Pinpoint the cell where the given text exists, returning its [x, y] midpoint coordinate. 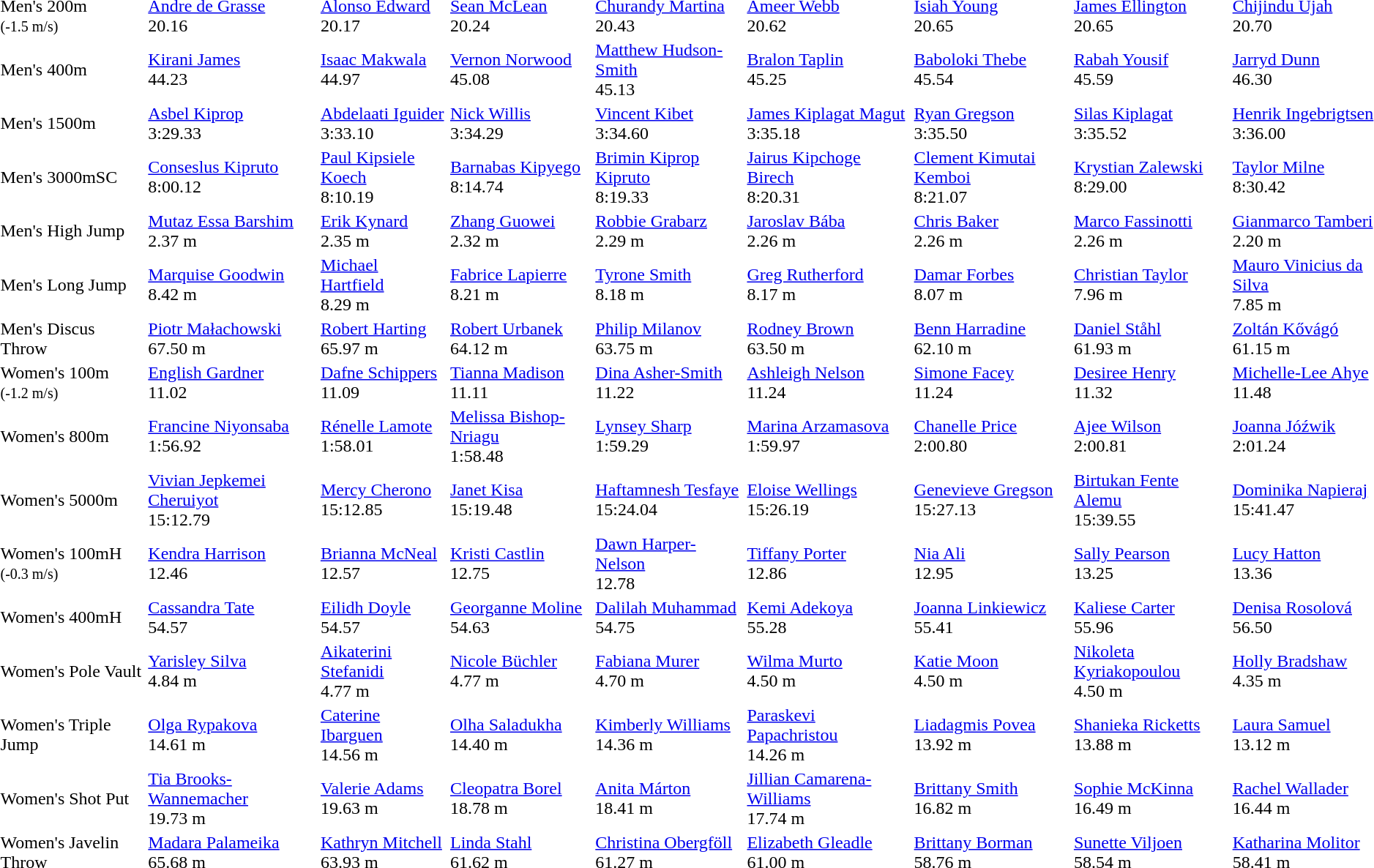
Fabrice Lapierre 8.21 m [521, 285]
Mercy Cherono 15:12.85 [383, 500]
Anita Márton 18.41 m [669, 798]
Eloise Wellings 15:26.19 [829, 500]
Tiffany Porter 12.86 [829, 564]
Brittany Smith 16.82 m [991, 798]
Caterine Ibarguen 14.56 m [383, 735]
Chanelle Price 2:00.80 [991, 436]
Philip Milanov 63.75 m [669, 338]
Liadagmis Povea 13.92 m [991, 735]
Marina Arzamasova 1:59.97 [829, 436]
Sophie McKinna 16.49 m [1151, 798]
Aikaterini Stefanidi 4.77 m [383, 671]
Matthew Hudson-Smith 45.13 [669, 70]
Francine Niyonsaba 1:56.92 [233, 436]
Dafne Schippers 11.09 [383, 382]
Robert Urbanek 64.12 m [521, 338]
Vernon Norwood 45.08 [521, 70]
Simone Facey 11.24 [991, 382]
Janet Kisa 15:19.48 [521, 500]
Cleopatra Borel 18.78 m [521, 798]
Silas Kiplagat 3:35.52 [1151, 123]
Zhang Guowei 2.32 m [521, 231]
Brianna McNeal 12.57 [383, 564]
Nicole Büchler 4.77 m [521, 671]
Jillian Camarena-Williams 17.74 m [829, 798]
Georganne Moline 54.63 [521, 618]
Chris Baker 2.26 m [991, 231]
Vivian Jepkemei Cheruiyot 15:12.79 [233, 500]
Mutaz Essa Barshim 2.37 m [233, 231]
Damar Forbes 8.07 m [991, 285]
Robert Harting 65.97 m [383, 338]
Michael Hartfield 8.29 m [383, 285]
Ryan Gregson 3:35.50 [991, 123]
Valerie Adams 19.63 m [383, 798]
Shanieka Ricketts 13.88 m [1151, 735]
Erik Kynard 2.35 m [383, 231]
Cassandra Tate 54.57 [233, 618]
Asbel Kiprop 3:29.33 [233, 123]
Krystian Zalewski 8:29.00 [1151, 177]
Ajee Wilson 2:00.81 [1151, 436]
Daniel Ståhl 61.93 m [1151, 338]
Olga Rypakova 14.61 m [233, 735]
Jairus Kipchoge Birech 8:20.31 [829, 177]
Vincent Kibet 3:34.60 [669, 123]
Kemi Adekoya 55.28 [829, 618]
Robbie Grabarz 2.29 m [669, 231]
Paul Kipsiele Koech 8:10.19 [383, 177]
Joanna Linkiewicz 55.41 [991, 618]
Marco Fassinotti 2.26 m [1151, 231]
Fabiana Murer 4.70 m [669, 671]
Katie Moon 4.50 m [991, 671]
Bralon Taplin 45.25 [829, 70]
Kendra Harrison 12.46 [233, 564]
Birtukan Fente Alemu 15:39.55 [1151, 500]
Benn Harradine 62.10 m [991, 338]
James Kiplagat Magut 3:35.18 [829, 123]
Nick Willis 3:34.29 [521, 123]
Rabah Yousif 45.59 [1151, 70]
English Gardner 11.02 [233, 382]
Conseslus Kipruto 8:00.12 [233, 177]
Nia Ali 12.95 [991, 564]
Abdelaati Iguider 3:33.10 [383, 123]
Sally Pearson 13.25 [1151, 564]
Jaroslav Bába 2.26 m [829, 231]
Tianna Madison 11.11 [521, 382]
Ashleigh Nelson 11.24 [829, 382]
Kirani James 44.23 [233, 70]
Paraskevi Papachristou 14.26 m [829, 735]
Clement Kimutai Kemboi 8:21.07 [991, 177]
Barnabas Kipyego 8:14.74 [521, 177]
Christian Taylor 7.96 m [1151, 285]
Tia Brooks-Wannemacher 19.73 m [233, 798]
Melissa Bishop-Nriagu 1:58.48 [521, 436]
Dalilah Muhammad 54.75 [669, 618]
Dina Asher-Smith 11.22 [669, 382]
Piotr Małachowski 67.50 m [233, 338]
Desiree Henry 11.32 [1151, 382]
Rodney Brown 63.50 m [829, 338]
Haftamnesh Tesfaye 15:24.04 [669, 500]
Olha Saladukha 14.40 m [521, 735]
Wilma Murto 4.50 m [829, 671]
Yarisley Silva 4.84 m [233, 671]
Nikoleta Kyriakopoulou 4.50 m [1151, 671]
Brimin Kiprop Kipruto 8:19.33 [669, 177]
Isaac Makwala 44.97 [383, 70]
Kimberly Williams 14.36 m [669, 735]
Kaliese Carter 55.96 [1151, 618]
Tyrone Smith 8.18 m [669, 285]
Genevieve Gregson 15:27.13 [991, 500]
Marquise Goodwin 8.42 m [233, 285]
Kristi Castlin 12.75 [521, 564]
Lynsey Sharp 1:59.29 [669, 436]
Rénelle Lamote 1:58.01 [383, 436]
Dawn Harper-Nelson 12.78 [669, 564]
Baboloki Thebe 45.54 [991, 70]
Eilidh Doyle 54.57 [383, 618]
Greg Rutherford 8.17 m [829, 285]
